Find where the given text appears and provide that cell's center as (x, y) coordinate. 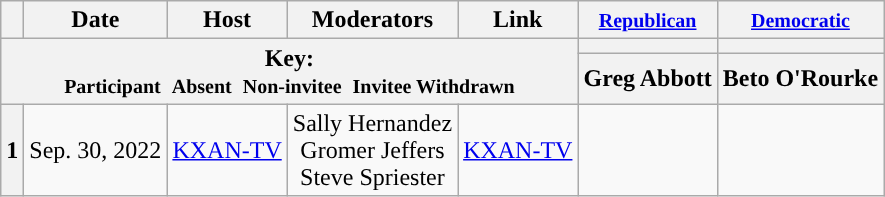
Beto O'Rourke (800, 78)
Sep. 30, 2022 (96, 150)
Greg Abbott (648, 78)
Key: Participant Absent Non-invitee Invitee Withdrawn (290, 72)
Date (96, 20)
Link (518, 20)
Host (227, 20)
Moderators (372, 20)
1 (12, 150)
Republican (648, 20)
Sally HernandezGromer JeffersSteve Spriester (372, 150)
Democratic (800, 20)
